From the cell containing the given text, extract its center point as [X, Y] coordinate. 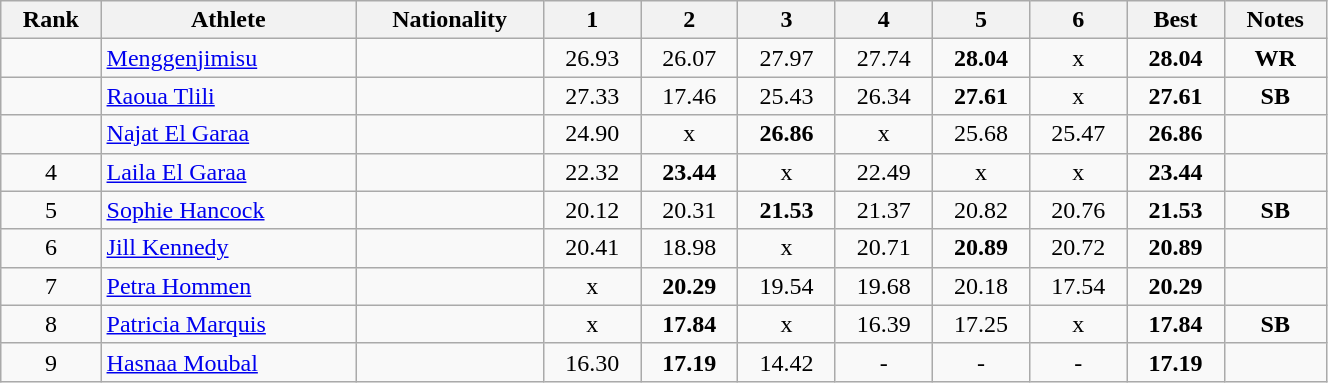
20.82 [980, 210]
Athlete [228, 20]
21.37 [884, 210]
16.30 [592, 362]
Sophie Hancock [228, 210]
18.98 [690, 248]
25.68 [980, 134]
WR [1275, 58]
20.76 [1078, 210]
Laila El Garaa [228, 172]
1 [592, 20]
20.31 [690, 210]
17.46 [690, 96]
Patricia Marquis [228, 324]
Raoua Tlili [228, 96]
20.41 [592, 248]
17.54 [1078, 286]
Best [1176, 20]
8 [51, 324]
14.42 [786, 362]
27.33 [592, 96]
19.54 [786, 286]
Nationality [450, 20]
3 [786, 20]
Najat El Garaa [228, 134]
27.97 [786, 58]
Hasnaa Moubal [228, 362]
Petra Hommen [228, 286]
Notes [1275, 20]
26.07 [690, 58]
16.39 [884, 324]
17.25 [980, 324]
Menggenjimisu [228, 58]
20.72 [1078, 248]
19.68 [884, 286]
24.90 [592, 134]
20.71 [884, 248]
7 [51, 286]
25.43 [786, 96]
26.34 [884, 96]
Rank [51, 20]
22.49 [884, 172]
Jill Kennedy [228, 248]
26.93 [592, 58]
2 [690, 20]
20.12 [592, 210]
25.47 [1078, 134]
20.18 [980, 286]
27.74 [884, 58]
9 [51, 362]
22.32 [592, 172]
